Determine the [x, y] coordinate at the center of the cell enclosing the given text.  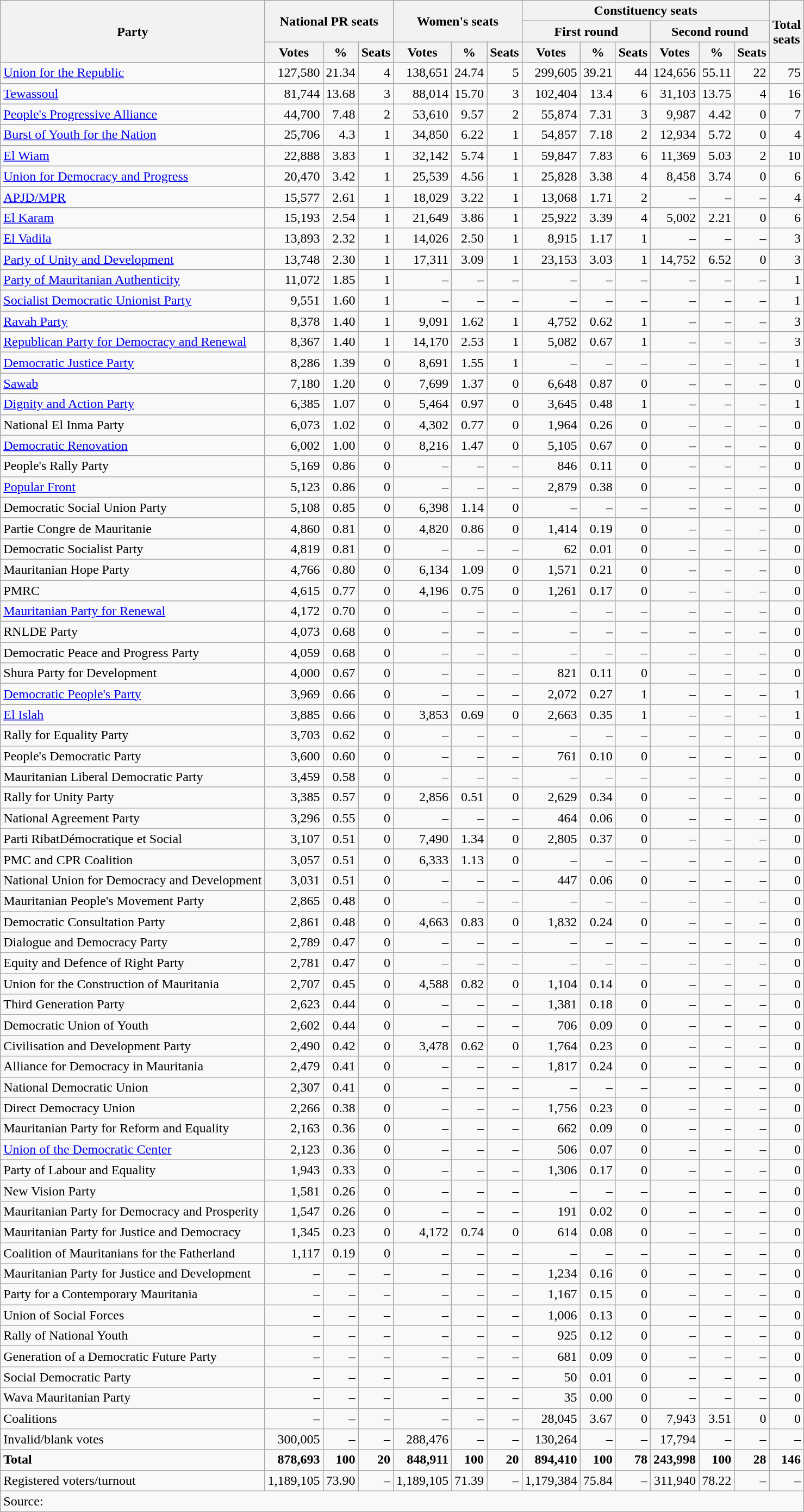
0.08 [598, 1232]
Social Democratic Party [133, 1377]
53,610 [423, 114]
1,104 [551, 984]
Mauritanian Party for Reform and Equality [133, 1129]
Democratic Union of Youth [133, 1025]
Mauritanian Liberal Democratic Party [133, 777]
Mauritanian Party for Democracy and Prosperity [133, 1211]
2.53 [470, 342]
8,458 [675, 176]
14,752 [675, 259]
1,234 [551, 1274]
146 [787, 1460]
Rally of National Youth [133, 1336]
243,998 [675, 1460]
4,860 [294, 528]
4,302 [423, 425]
3,969 [294, 694]
Party of Unity and Development [133, 259]
El Karam [133, 218]
8,367 [294, 342]
5,082 [551, 342]
7.31 [598, 114]
Third Generation Party [133, 1005]
1,345 [294, 1232]
2,123 [294, 1149]
8,915 [551, 238]
1,571 [551, 569]
3.74 [716, 176]
0.45 [340, 984]
Burst of Youth for the Nation [133, 135]
44,700 [294, 114]
Democratic Peace and Progress Party [133, 653]
0.82 [470, 984]
0.83 [470, 922]
299,605 [551, 73]
Rally for Unity Party [133, 797]
0.58 [340, 777]
2,072 [551, 694]
13,748 [294, 259]
2,266 [294, 1108]
Party of Mauritanian Authenticity [133, 280]
Totalseats [787, 32]
300,005 [294, 1439]
2.50 [470, 238]
0.74 [470, 1232]
13.4 [598, 94]
13,068 [551, 197]
18,029 [423, 197]
16 [787, 94]
5.03 [716, 156]
National Agreement Party [133, 818]
Rally for Equality Party [133, 735]
National PR seats [329, 21]
Union for the Republic [133, 73]
People's Democratic Party [133, 756]
Equity and Defence of Right Party [133, 963]
0.14 [598, 984]
4,059 [294, 653]
0.55 [340, 818]
5,464 [423, 404]
4,820 [423, 528]
3,885 [294, 715]
Sawab [133, 383]
878,693 [294, 1460]
28 [752, 1460]
8,286 [294, 363]
2,307 [294, 1087]
Union of the Democratic Center [133, 1149]
Mauritanian People's Movement Party [133, 901]
138,651 [423, 73]
6,134 [423, 569]
15,577 [294, 197]
6,648 [551, 383]
2.30 [340, 259]
1,006 [551, 1315]
1.07 [340, 404]
1,547 [294, 1211]
0.35 [598, 715]
Union for Democracy and Progress [133, 176]
People's Progressive Alliance [133, 114]
Coalition of Mauritanians for the Fatherland [133, 1253]
2,479 [294, 1067]
55,874 [551, 114]
78.22 [716, 1480]
22 [752, 73]
5 [504, 73]
1.00 [340, 445]
9.57 [470, 114]
6,073 [294, 425]
5,002 [675, 218]
Parti RibatDémocratique et Social [133, 839]
0.57 [340, 797]
4,663 [423, 922]
2,602 [294, 1025]
17,794 [675, 1439]
25,828 [551, 176]
3.03 [598, 259]
846 [551, 466]
0.37 [598, 839]
El Islah [133, 715]
3.39 [598, 218]
25,539 [423, 176]
1,964 [551, 425]
Constituency seats [646, 11]
23,153 [551, 259]
7.83 [598, 156]
3,031 [294, 880]
1,117 [294, 1253]
8,691 [423, 363]
73.90 [340, 1480]
Union of Social Forces [133, 1315]
1,581 [294, 1191]
2,879 [551, 487]
1.62 [470, 321]
RNLDE Party [133, 632]
Invalid/blank votes [133, 1439]
2.61 [340, 197]
1.47 [470, 445]
3,107 [294, 839]
78 [633, 1460]
894,410 [551, 1460]
Democratic Consultation Party [133, 922]
4,073 [294, 632]
Popular Front [133, 487]
9,551 [294, 301]
1.13 [470, 859]
APJD/MPR [133, 197]
3,645 [551, 404]
Democratic Justice Party [133, 363]
821 [551, 673]
National Democratic Union [133, 1087]
1.60 [340, 301]
1.71 [598, 197]
7,180 [294, 383]
0.15 [598, 1294]
848,911 [423, 1460]
614 [551, 1232]
5,123 [294, 487]
6.52 [716, 259]
5.74 [470, 156]
1.02 [340, 425]
1,943 [294, 1170]
1,764 [551, 1046]
Wava Mauritanian Party [133, 1398]
2,856 [423, 797]
925 [551, 1336]
55.11 [716, 73]
24.74 [470, 73]
Partie Congre de Mauritanie [133, 528]
Total [133, 1460]
12,934 [675, 135]
Second round [710, 32]
3.67 [598, 1418]
1.14 [470, 507]
2.32 [340, 238]
0.75 [470, 590]
2,490 [294, 1046]
25,922 [551, 218]
4,615 [294, 590]
0.85 [340, 507]
0.33 [340, 1170]
1.37 [470, 383]
Union for the Construction of Mauritania [133, 984]
1.09 [470, 569]
2,623 [294, 1005]
9,091 [423, 321]
191 [551, 1211]
7,699 [423, 383]
3,459 [294, 777]
39.21 [598, 73]
1,179,384 [551, 1480]
71.39 [470, 1480]
Democratic Social Union Party [133, 507]
102,404 [551, 94]
11,369 [675, 156]
5,108 [294, 507]
8,378 [294, 321]
75.84 [598, 1480]
1,381 [551, 1005]
PMC and CPR Coalition [133, 859]
0.12 [598, 1336]
1.17 [598, 238]
706 [551, 1025]
1,756 [551, 1108]
1,414 [551, 528]
1.20 [340, 383]
21,649 [423, 218]
6,398 [423, 507]
0.34 [598, 797]
Party for a Contemporary Mauritania [133, 1294]
34,850 [423, 135]
9,987 [675, 114]
124,656 [675, 73]
Alliance for Democracy in Mauritania [133, 1067]
3,478 [423, 1046]
5,105 [551, 445]
Democratic Renovation [133, 445]
6,333 [423, 859]
761 [551, 756]
Party [133, 32]
Shura Party for Development [133, 673]
1.85 [340, 280]
2.21 [716, 218]
Dignity and Action Party [133, 404]
3,703 [294, 735]
1,306 [551, 1170]
311,940 [675, 1480]
4.42 [716, 114]
447 [551, 880]
2,629 [551, 797]
Democratic People's Party [133, 694]
PMRC [133, 590]
6.22 [470, 135]
5.72 [716, 135]
New Vision Party [133, 1191]
2.54 [340, 218]
13.75 [716, 94]
88,014 [423, 94]
El Wiam [133, 156]
2,805 [551, 839]
17,311 [423, 259]
32,142 [423, 156]
0.42 [340, 1046]
8,216 [423, 445]
28,045 [551, 1418]
Civilisation and Development Party [133, 1046]
4,752 [551, 321]
6,002 [294, 445]
2,861 [294, 922]
Registered voters/turnout [133, 1480]
7,490 [423, 839]
11,072 [294, 280]
1,817 [551, 1067]
0.70 [340, 611]
Mauritanian Party for Renewal [133, 611]
3,600 [294, 756]
0.87 [598, 383]
0.02 [598, 1211]
0.13 [598, 1315]
1.34 [470, 839]
0.27 [598, 694]
0.80 [340, 569]
People's Rally Party [133, 466]
Source: [402, 1501]
Tewassoul [133, 94]
2,163 [294, 1129]
22,888 [294, 156]
4.56 [470, 176]
Dialogue and Democracy Party [133, 943]
7,943 [675, 1418]
464 [551, 818]
81,744 [294, 94]
3,057 [294, 859]
National El Inma Party [133, 425]
3,385 [294, 797]
Direct Democracy Union [133, 1108]
35 [551, 1398]
506 [551, 1149]
0.16 [598, 1274]
0.10 [598, 756]
15.70 [470, 94]
2,663 [551, 715]
50 [551, 1377]
3.38 [598, 176]
3.22 [470, 197]
13.68 [340, 94]
44 [633, 73]
20,470 [294, 176]
130,264 [551, 1439]
288,476 [423, 1439]
Coalitions [133, 1418]
7.48 [340, 114]
El Vadila [133, 238]
5,169 [294, 466]
2,781 [294, 963]
127,580 [294, 73]
1,261 [551, 590]
3.09 [470, 259]
662 [551, 1129]
4,196 [423, 590]
0.07 [598, 1149]
14,026 [423, 238]
2,707 [294, 984]
1,167 [551, 1294]
7.18 [598, 135]
75 [787, 73]
Mauritanian Party for Justice and Development [133, 1274]
0.69 [470, 715]
54,857 [551, 135]
31,103 [675, 94]
3.86 [470, 218]
1,832 [551, 922]
4,766 [294, 569]
3.83 [340, 156]
Women's seats [458, 21]
First round [586, 32]
14,170 [423, 342]
681 [551, 1356]
0.21 [598, 569]
3.42 [340, 176]
7 [787, 114]
National Union for Democracy and Development [133, 880]
13,893 [294, 238]
62 [551, 549]
25,706 [294, 135]
2,865 [294, 901]
Mauritanian Hope Party [133, 569]
3.51 [716, 1418]
15,193 [294, 218]
4,000 [294, 673]
0.97 [470, 404]
2,789 [294, 943]
Mauritanian Party for Justice and Democracy [133, 1232]
59,847 [551, 156]
4,819 [294, 549]
6,385 [294, 404]
4.3 [340, 135]
1.55 [470, 363]
1.39 [340, 363]
Socialist Democratic Unionist Party [133, 301]
3,853 [423, 715]
3,296 [294, 818]
Democratic Socialist Party [133, 549]
Republican Party for Democracy and Renewal [133, 342]
Ravah Party [133, 321]
10 [787, 156]
0.60 [340, 756]
0.00 [598, 1398]
Generation of a Democratic Future Party [133, 1356]
Party of Labour and Equality [133, 1170]
4,588 [423, 984]
21.34 [340, 73]
0.18 [598, 1005]
